Pinpoint the cell where the given text exists, returning its (x, y) midpoint coordinate. 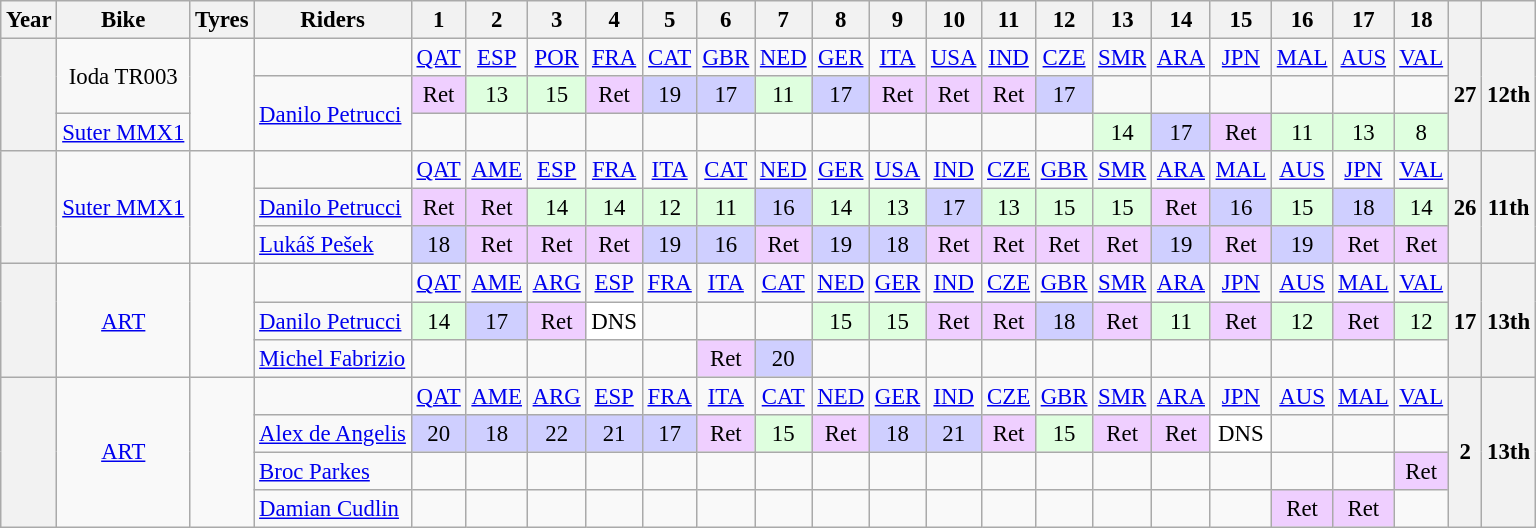
7 (784, 20)
27 (1464, 96)
10 (954, 20)
Tyres (222, 20)
9 (897, 20)
Alex de Angelis (332, 433)
26 (1464, 208)
4 (614, 20)
11th (1509, 208)
POR (556, 58)
Damian Cudlin (332, 509)
Bike (124, 20)
Broc Parkes (332, 471)
Ioda TR003 (124, 76)
12th (1509, 96)
Michel Fabrizio (332, 358)
22 (556, 433)
3 (556, 20)
1 (438, 20)
Year (29, 20)
6 (726, 20)
Lukáš Pešek (332, 245)
Riders (332, 20)
5 (670, 20)
